Provide the (X, Y) coordinate of the cell's center where the given text is located.  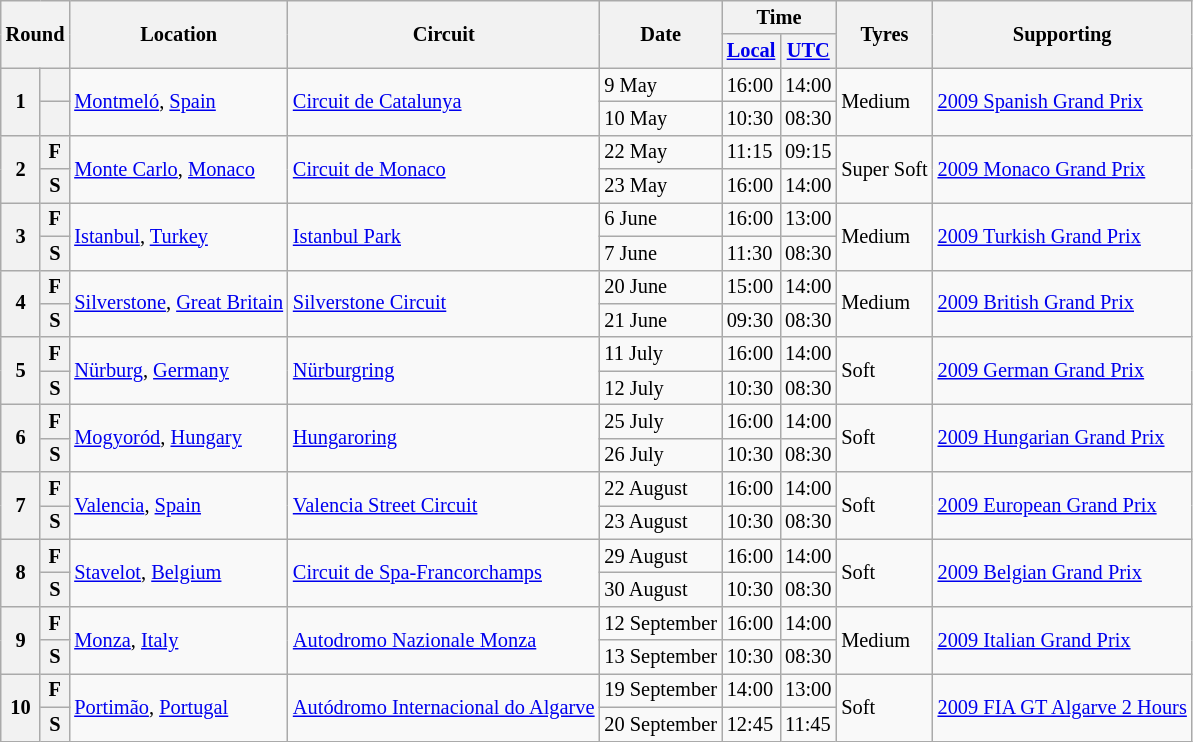
21 June (660, 320)
Circuit de Spa-Francorchamps (444, 572)
2009 Belgian Grand Prix (1062, 572)
12 July (660, 388)
Hungaroring (444, 438)
09:30 (751, 320)
6 (20, 438)
19 September (660, 690)
29 August (660, 556)
2009 Hungarian Grand Prix (1062, 438)
2 (20, 168)
Silverstone Circuit (444, 304)
3 (20, 236)
Circuit de Catalunya (444, 102)
20 June (660, 287)
9 (20, 640)
Stavelot, Belgium (178, 572)
7 (20, 506)
Portimão, Portugal (178, 706)
1 (20, 102)
22 May (660, 152)
Time (779, 17)
9 May (660, 85)
Monte Carlo, Monaco (178, 168)
Circuit de Monaco (444, 168)
Autodromo Nazionale Monza (444, 640)
Istanbul, Turkey (178, 236)
2009 Italian Grand Prix (1062, 640)
11 July (660, 354)
30 August (660, 589)
22 August (660, 489)
2009 Monaco Grand Prix (1062, 168)
20 September (660, 724)
2009 FIA GT Algarve 2 Hours (1062, 706)
Nürburg, Germany (178, 370)
11:15 (751, 152)
2009 Spanish Grand Prix (1062, 102)
13 September (660, 657)
Mogyoród, Hungary (178, 438)
Montmeló, Spain (178, 102)
23 August (660, 522)
Location (178, 34)
Super Soft (884, 168)
23 May (660, 186)
Supporting (1062, 34)
2009 European Grand Prix (1062, 506)
Local (751, 51)
5 (20, 370)
Date (660, 34)
2009 Turkish Grand Prix (1062, 236)
Tyres (884, 34)
4 (20, 304)
12:45 (751, 724)
Round (36, 34)
Valencia Street Circuit (444, 506)
10 May (660, 118)
26 July (660, 455)
7 June (660, 253)
15:00 (751, 287)
Circuit (444, 34)
12 September (660, 623)
11:30 (751, 253)
09:15 (808, 152)
UTC (808, 51)
6 June (660, 219)
8 (20, 572)
10 (20, 706)
2009 British Grand Prix (1062, 304)
Autódromo Internacional do Algarve (444, 706)
11:45 (808, 724)
Nürburgring (444, 370)
Silverstone, Great Britain (178, 304)
2009 German Grand Prix (1062, 370)
25 July (660, 421)
Valencia, Spain (178, 506)
Istanbul Park (444, 236)
Monza, Italy (178, 640)
